Search for the cell housing the specified text and yield its [x, y] center coordinate. 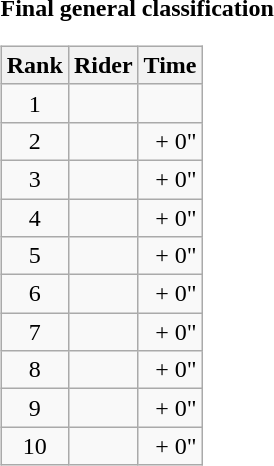
1 [34, 103]
Rank [34, 65]
Time [170, 65]
6 [34, 294]
8 [34, 370]
2 [34, 141]
Rider [103, 65]
7 [34, 332]
4 [34, 217]
9 [34, 408]
5 [34, 256]
10 [34, 446]
3 [34, 179]
